Find where the given text appears and provide that cell's center as (X, Y) coordinate. 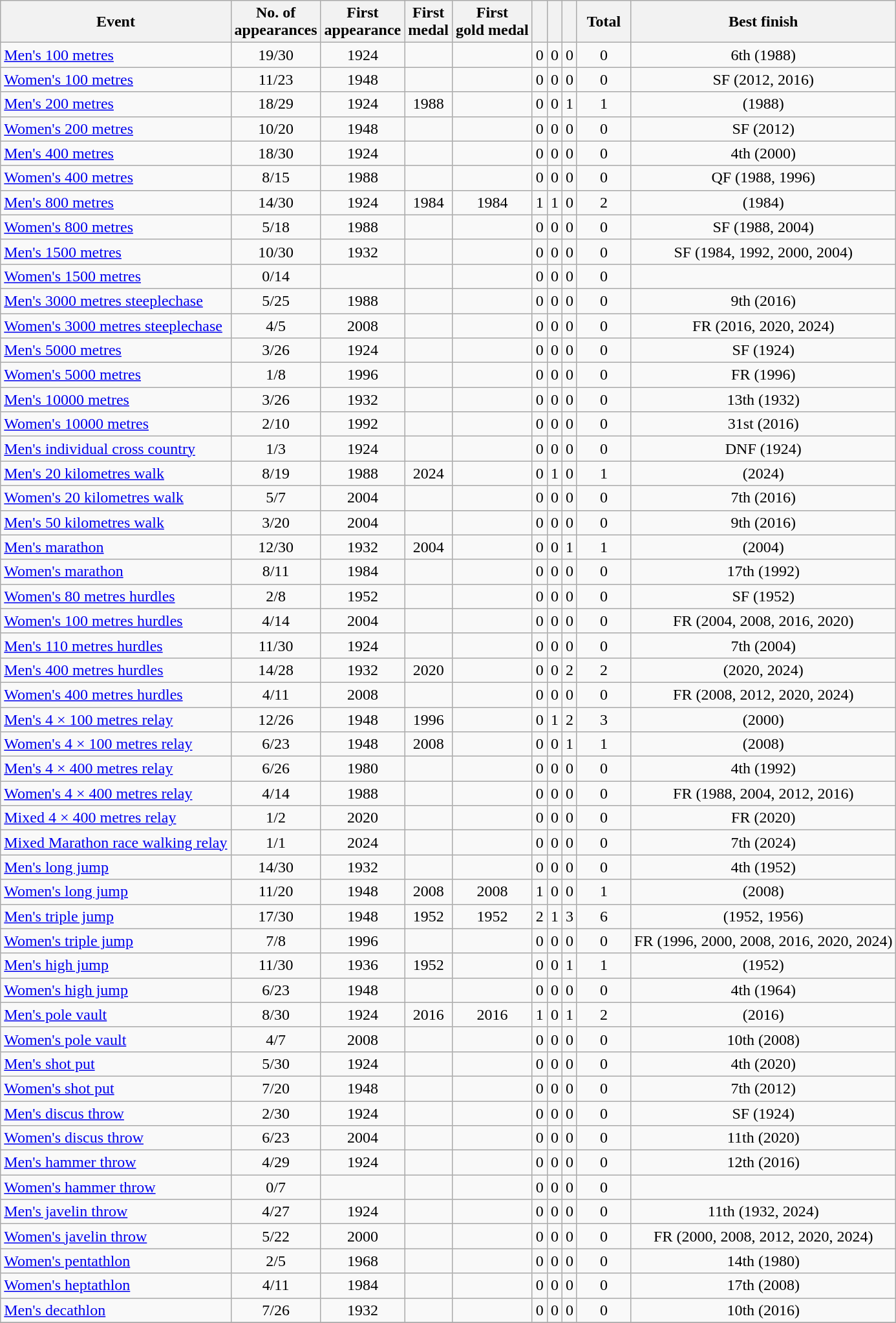
FR (1996, 2000, 2008, 2016, 2020, 2024) (763, 941)
Event (116, 22)
10th (2008) (763, 1039)
Women's discus throw (116, 1138)
5/22 (275, 1236)
Men's 4 × 400 metres relay (116, 769)
Women's pole vault (116, 1039)
Men's shot put (116, 1064)
Men's decathlon (116, 1310)
12/26 (275, 720)
Men's 5000 metres (116, 350)
Women's 80 metres hurdles (116, 596)
1/3 (275, 449)
5/7 (275, 498)
4th (1952) (763, 867)
Women's 200 metres (116, 129)
19/30 (275, 55)
Men's 800 metres (116, 202)
1992 (363, 424)
6th (1988) (763, 55)
Men's 10000 metres (116, 400)
4th (1992) (763, 769)
FR (2016, 2020, 2024) (763, 325)
Women's triple jump (116, 941)
2/30 (275, 1113)
Total (604, 22)
4/29 (275, 1163)
0/7 (275, 1187)
10/20 (275, 129)
6 (604, 916)
FR (1988, 2004, 2012, 2016) (763, 793)
7th (2004) (763, 645)
31st (2016) (763, 424)
SF (2012, 2016) (763, 80)
8/19 (275, 473)
Women's 3000 metres steeplechase (116, 325)
Women's pentathlon (116, 1261)
Women's javelin throw (116, 1236)
Best finish (763, 22)
Women's 400 metres (116, 178)
4/27 (275, 1212)
Women's 400 metres hurdles (116, 694)
Men's marathon (116, 547)
(1984) (763, 202)
Women's 100 metres hurdles (116, 621)
(2000) (763, 720)
Firstgold medal (493, 22)
Women's high jump (116, 990)
FR (2020) (763, 818)
1968 (363, 1261)
Men's hammer throw (116, 1163)
(2004) (763, 547)
18/29 (275, 104)
4th (2020) (763, 1064)
Mixed 4 × 400 metres relay (116, 818)
18/30 (275, 153)
FR (2008, 2012, 2020, 2024) (763, 694)
17th (2008) (763, 1285)
11/20 (275, 892)
FR (2000, 2008, 2012, 2020, 2024) (763, 1236)
5/30 (275, 1064)
14th (1980) (763, 1261)
Women's 20 kilometres walk (116, 498)
11th (2020) (763, 1138)
Men's long jump (116, 867)
7th (2012) (763, 1088)
1/8 (275, 375)
Women's 4 × 400 metres relay (116, 793)
Women's marathon (116, 572)
Men's 400 metres hurdles (116, 670)
7/8 (275, 941)
Women's 10000 metres (116, 424)
7/26 (275, 1310)
(1952) (763, 965)
Women's hammer throw (116, 1187)
4th (2000) (763, 153)
2/10 (275, 424)
Women's long jump (116, 892)
(2020, 2024) (763, 670)
Women's heptathlon (116, 1285)
(2016) (763, 1015)
3/20 (275, 522)
Women's 5000 metres (116, 375)
Women's shot put (116, 1088)
SF (1988, 2004) (763, 227)
5/18 (275, 227)
No. ofappearances (275, 22)
(2024) (763, 473)
(1952, 1956) (763, 916)
Men's individual cross country (116, 449)
SF (1952) (763, 596)
Firstappearance (363, 22)
4/7 (275, 1039)
10th (2016) (763, 1310)
17th (1992) (763, 572)
FR (1996) (763, 375)
8/30 (275, 1015)
1936 (363, 965)
FR (2004, 2008, 2016, 2020) (763, 621)
Men's high jump (116, 965)
7/20 (275, 1088)
Men's 110 metres hurdles (116, 645)
2/8 (275, 596)
8/15 (275, 178)
QF (1988, 1996) (763, 178)
Women's 4 × 100 metres relay (116, 744)
14/28 (275, 670)
1980 (363, 769)
SF (2012) (763, 129)
Women's 1500 metres (116, 276)
Firstmedal (429, 22)
Men's 20 kilometres walk (116, 473)
7th (2016) (763, 498)
13th (1932) (763, 400)
Women's 800 metres (116, 227)
Men's triple jump (116, 916)
Women's 100 metres (116, 80)
2/5 (275, 1261)
(1988) (763, 104)
DNF (1924) (763, 449)
11th (1932, 2024) (763, 1212)
12/30 (275, 547)
6/26 (275, 769)
12th (2016) (763, 1163)
4th (1964) (763, 990)
10/30 (275, 252)
Men's 400 metres (116, 153)
Men's javelin throw (116, 1212)
Men's pole vault (116, 1015)
Mixed Marathon race walking relay (116, 843)
17/30 (275, 916)
2000 (363, 1236)
Men's 1500 metres (116, 252)
0/14 (275, 276)
4/5 (275, 325)
5/25 (275, 301)
Men's 100 metres (116, 55)
Men's 3000 metres steeplechase (116, 301)
7th (2024) (763, 843)
8/11 (275, 572)
Men's 50 kilometres walk (116, 522)
1/1 (275, 843)
Men's 4 × 100 metres relay (116, 720)
SF (1984, 1992, 2000, 2004) (763, 252)
Men's 200 metres (116, 104)
Men's discus throw (116, 1113)
1/2 (275, 818)
11/23 (275, 80)
